Find where the given text appears and provide that cell's center as (X, Y) coordinate. 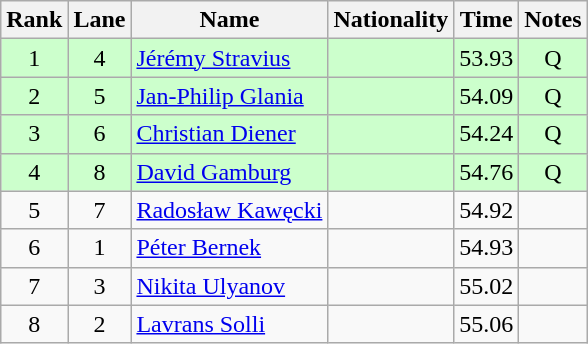
54.76 (486, 172)
54.93 (486, 248)
53.93 (486, 58)
Nikita Ulyanov (230, 286)
Notes (553, 20)
Nationality (391, 20)
Lavrans Solli (230, 324)
Name (230, 20)
Radosław Kawęcki (230, 210)
Time (486, 20)
Péter Bernek (230, 248)
55.02 (486, 286)
Christian Diener (230, 134)
Lane (100, 20)
David Gamburg (230, 172)
Rank (34, 20)
54.09 (486, 96)
Jan-Philip Glania (230, 96)
54.92 (486, 210)
54.24 (486, 134)
Jérémy Stravius (230, 58)
55.06 (486, 324)
